Locate the cell with the specified text and output its [x, y] center coordinate. 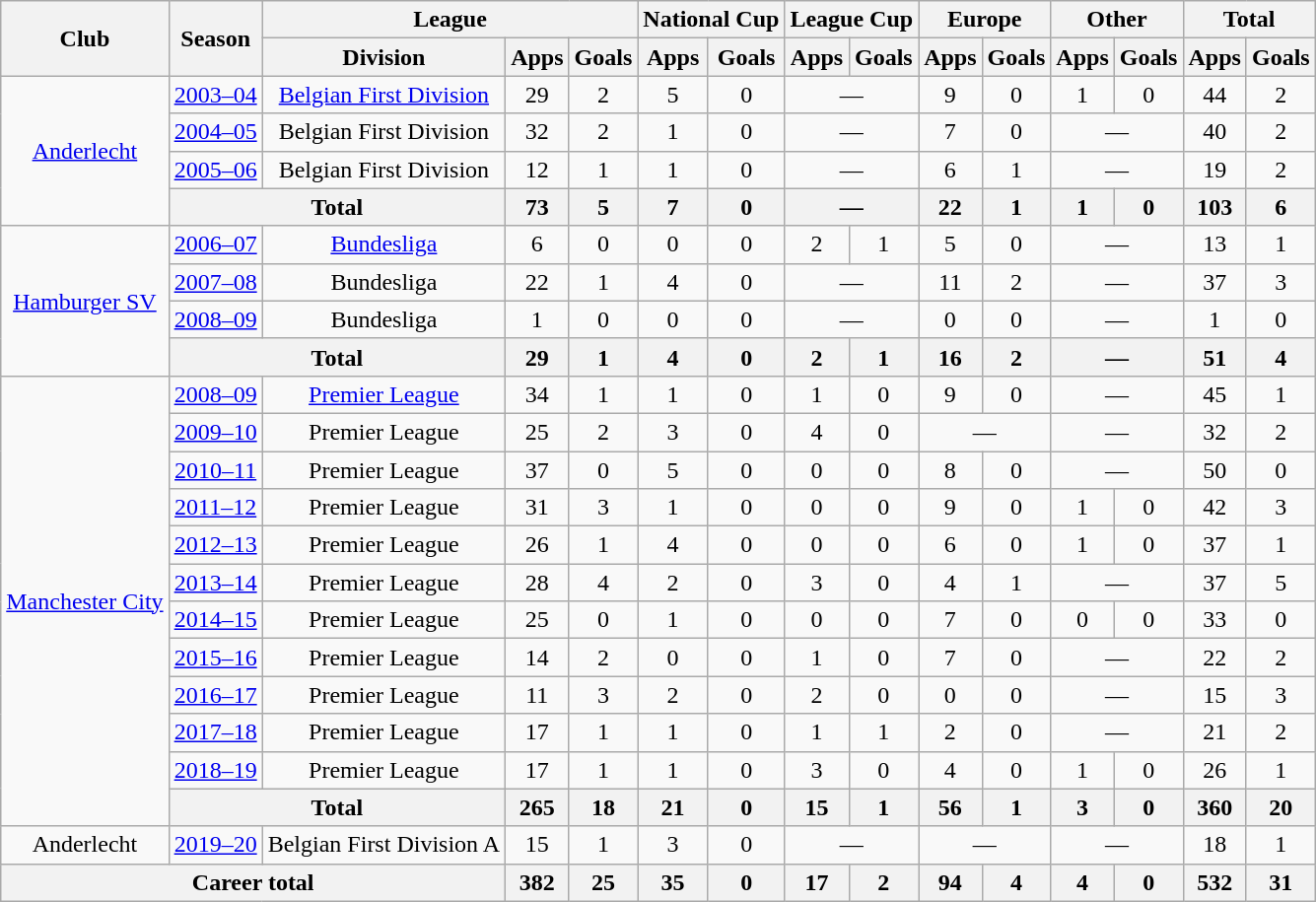
42 [1214, 508]
Season [215, 38]
34 [537, 394]
2015–16 [215, 658]
12 [537, 170]
2010–11 [215, 470]
2019–20 [215, 845]
2013–14 [215, 583]
2005–06 [215, 170]
532 [1214, 882]
Belgian First Division A [383, 845]
2011–12 [215, 508]
2006–07 [215, 244]
Other [1117, 20]
2004–05 [215, 132]
League Cup [852, 20]
League [450, 20]
2007–08 [215, 282]
National Cup [712, 20]
8 [950, 470]
2018–19 [215, 770]
51 [1214, 357]
2003–04 [215, 95]
382 [537, 882]
2012–13 [215, 545]
20 [1281, 807]
94 [950, 882]
2014–15 [215, 620]
56 [950, 807]
265 [537, 807]
45 [1214, 394]
Career total [253, 882]
103 [1214, 207]
Manchester City [85, 601]
2016–17 [215, 695]
19 [1214, 170]
360 [1214, 807]
28 [537, 583]
44 [1214, 95]
Club [85, 38]
2017–18 [215, 732]
14 [537, 658]
16 [950, 357]
Hamburger SV [85, 301]
35 [673, 882]
33 [1214, 620]
Europe [985, 20]
40 [1214, 132]
13 [1214, 244]
50 [1214, 470]
2009–10 [215, 432]
Division [383, 57]
73 [537, 207]
